Scan for the cell matching the given text and deliver its (X, Y) coordinate at center. 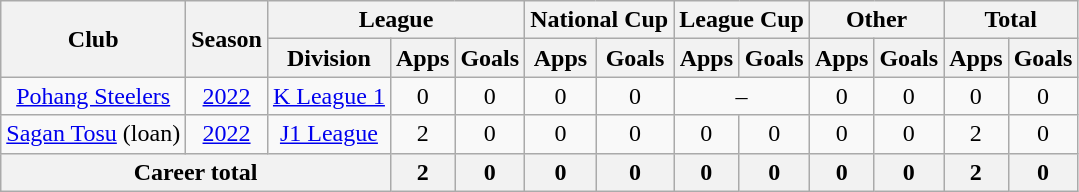
K League 1 (328, 96)
Career total (196, 172)
National Cup (600, 20)
– (742, 96)
Division (328, 58)
Club (94, 39)
Total (1011, 20)
J1 League (328, 134)
Sagan Tosu (loan) (94, 134)
Pohang Steelers (94, 96)
Other (876, 20)
Season (227, 39)
League (396, 20)
League Cup (742, 20)
